Capture the cell that displays the provided text and extract its (X, Y) central coordinate. 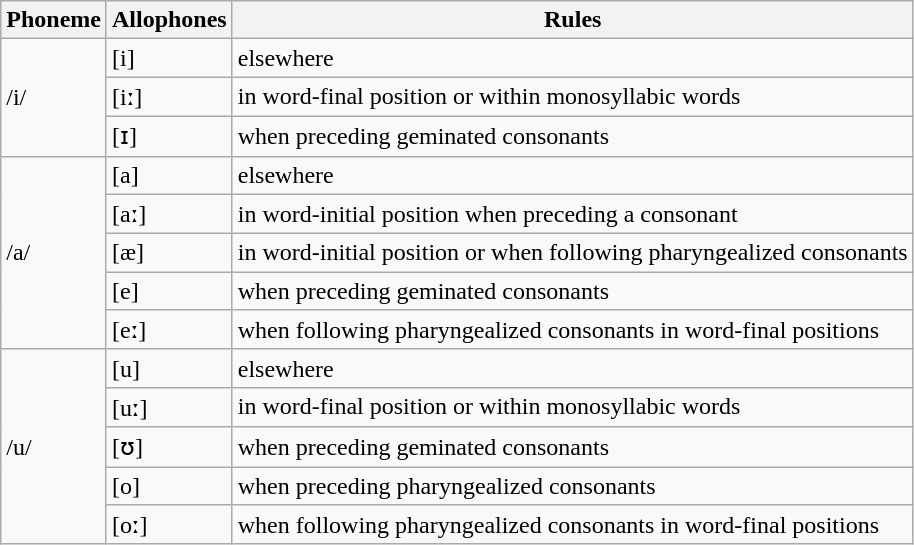
[o] (169, 485)
/u/ (54, 446)
[aː] (169, 214)
Rules (572, 20)
[u] (169, 368)
when preceding pharyngealized consonants (572, 485)
in word-initial position when preceding a consonant (572, 214)
[eː] (169, 330)
/i/ (54, 98)
[oː] (169, 525)
in word-initial position or when following pharyngealized consonants (572, 253)
[æ] (169, 253)
/a/ (54, 252)
[a] (169, 175)
[e] (169, 291)
[i] (169, 58)
Phoneme (54, 20)
[uː] (169, 407)
[ɪ] (169, 136)
[iː] (169, 97)
[ʊ] (169, 447)
Allophones (169, 20)
